Output the [x, y] coordinate of the center of the cell containing the given text.  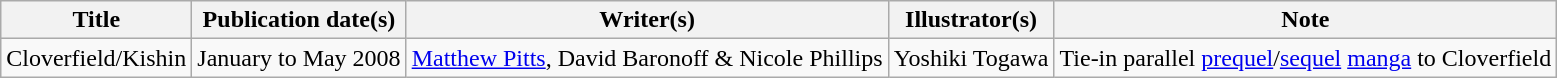
Title [96, 20]
January to May 2008 [299, 58]
Illustrator(s) [971, 20]
Publication date(s) [299, 20]
Writer(s) [647, 20]
Yoshiki Togawa [971, 58]
Note [1306, 20]
Matthew Pitts, David Baronoff & Nicole Phillips [647, 58]
Cloverfield/Kishin [96, 58]
Tie-in parallel prequel/sequel manga to Cloverfield [1306, 58]
